For the text-containing cell, return its midpoint in (x, y) coordinate format. 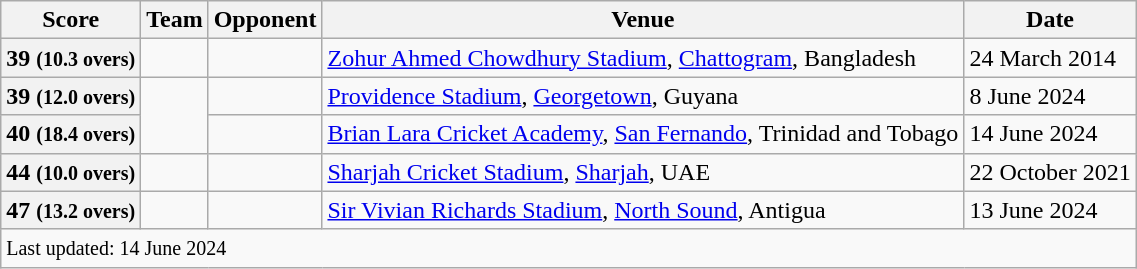
40 (18.4 overs) (71, 134)
47 (13.2 overs) (71, 210)
Venue (643, 20)
Sharjah Cricket Stadium, Sharjah, UAE (643, 172)
14 June 2024 (1050, 134)
Opponent (265, 20)
Score (71, 20)
Brian Lara Cricket Academy, San Fernando, Trinidad and Tobago (643, 134)
22 October 2021 (1050, 172)
13 June 2024 (1050, 210)
Date (1050, 20)
39 (10.3 overs) (71, 58)
Team (175, 20)
Last updated: 14 June 2024 (568, 248)
Providence Stadium, Georgetown, Guyana (643, 96)
44 (10.0 overs) (71, 172)
39 (12.0 overs) (71, 96)
24 March 2014 (1050, 58)
8 June 2024 (1050, 96)
Sir Vivian Richards Stadium, North Sound, Antigua (643, 210)
Zohur Ahmed Chowdhury Stadium, Chattogram, Bangladesh (643, 58)
